Pinpoint the cell where the given text exists, returning its [X, Y] midpoint coordinate. 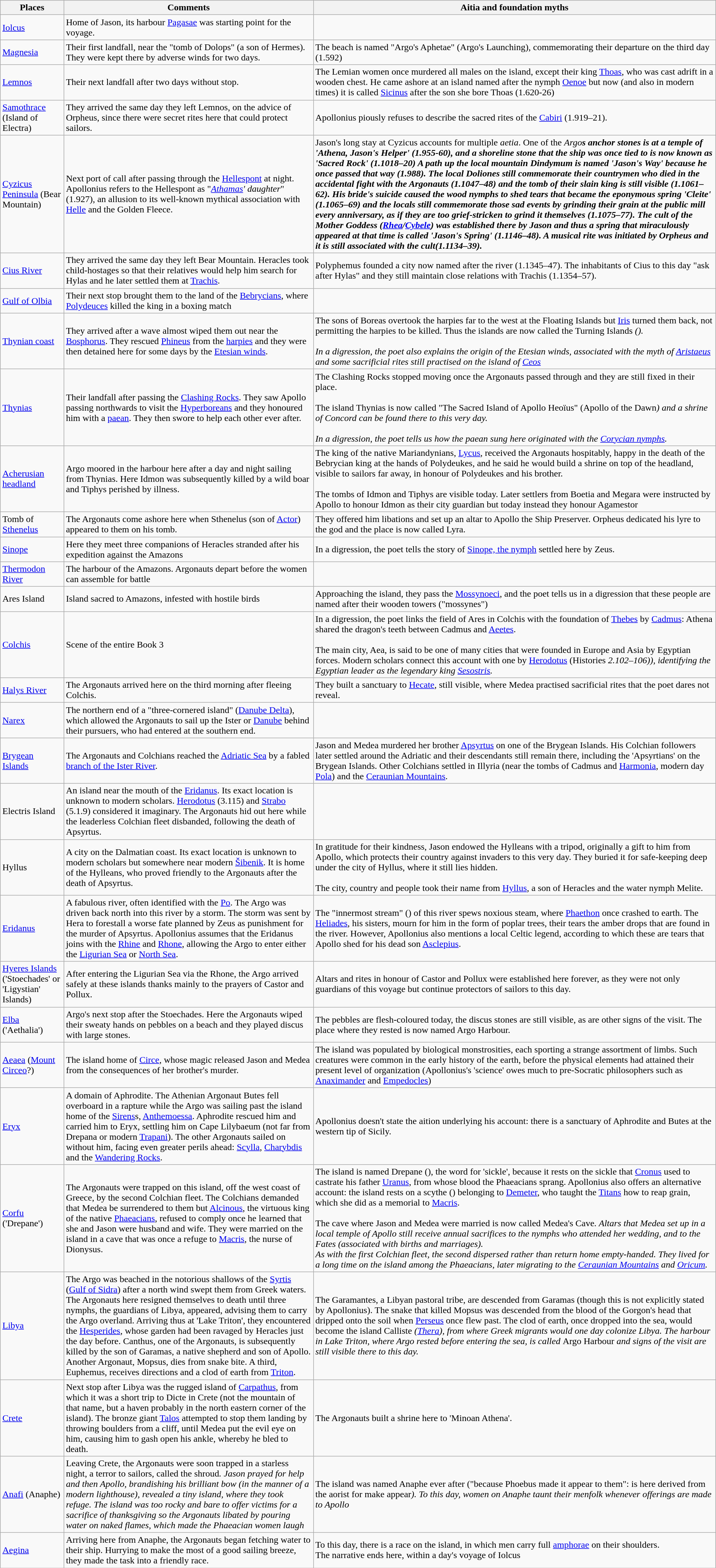
Iolcus [32, 28]
Thynian coast [32, 341]
Comments [189, 8]
Their first landfall, near the "tomb of Dolops" (a son of Hermes). They were kept there by adverse winds for two days. [189, 52]
Corfu ('Drepane') [32, 1218]
The island home of Circe, whose magic released Jason and Medea from the consequences of her brother's murder. [189, 1065]
They arrived the same day they left Lemnos, on the advice of Orpheus, since there were secret rites here that could protect sailors. [189, 117]
Scene of the entire Book 3 [189, 644]
The Argonauts come ashore here when Sthenelus (son of Actor) appeared to them on his tomb. [189, 524]
Magnesia [32, 52]
Acherusian headland [32, 478]
In a digression, the poet tells the story of Sinope, the nymph settled here by Zeus. [514, 549]
Eridanus [32, 928]
Samothrace (Island of Electra) [32, 117]
Their next landfall after two days without stop. [189, 82]
Gulf of Olbia [32, 301]
Thynias [32, 407]
Ares Island [32, 599]
The Argonauts built a shrine here to 'Minoan Athena'. [514, 1418]
Here they meet three companions of Heracles stranded after his expedition against the Amazons [189, 549]
Hyeres Islands ('Stoechades' or 'Ligystian' Islands) [32, 984]
Halys River [32, 690]
Hyllus [32, 867]
Brygean Islands [32, 761]
Aeaea (Mount Circeo?) [32, 1065]
Aitia and foundation myths [514, 8]
Home of Jason, its harbour Pagasae was starting point for the voyage. [189, 28]
Crete [32, 1418]
Sinope [32, 549]
Places [32, 8]
Eryx [32, 1126]
Electris Island [32, 811]
Cius River [32, 271]
Colchis [32, 644]
The Argonauts and Colchians reached the Adriatic Sea by a fabled branch of the Ister River. [189, 761]
Anafi (Anaphe) [32, 1495]
Thermodon River [32, 574]
Lemnos [32, 82]
Their next stop brought them to the land of the Bebrycians, where Polydeuces killed the king in a boxing match [189, 301]
Aegina [32, 1550]
Apollonius doesn't state the aition underlying his account: there is a sanctuary of Aphrodite and Butes at the western tip of Sicily. [514, 1126]
The harbour of the Amazons. Argonauts depart before the women can assemble for battle [189, 574]
Cyzicus Peninsula (Bear Mountain) [32, 194]
The beach is named "Argo's Aphetae" (Argo's Launching), commemorating their departure on the third day (1.592) [514, 52]
Elba ('Aethalia') [32, 1025]
Narex [32, 720]
The Argonauts arrived here on the third morning after fleeing Colchis. [189, 690]
After entering the Ligurian Sea via the Rhone, the Argo arrived safely at these islands thanks mainly to the prayers of Castor and Pollux. [189, 984]
Island sacred to Amazons, infested with hostile birds [189, 599]
Apollonius piously refuses to describe the sacred rites of the Cabiri (1.919–21). [514, 117]
Tomb of Sthenelus [32, 524]
They offered him libations and set up an altar to Apollo the Ship Preserver. Orpheus dedicated his lyre to the god and the place is now called Lyra. [514, 524]
They built a sanctuary to Hecate, still visible, where Medea practised sacrificial rites that the poet dares not reveal. [514, 690]
Argo's next stop after the Stoechades. Here the Argonauts wiped their sweaty hands on pebbles on a beach and they played discus with large stones. [189, 1025]
Libya [32, 1326]
